Return the [x, y] coordinate for the center point of the cell that contains the specified text.  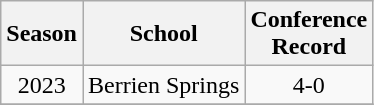
School [163, 34]
2023 [42, 85]
Berrien Springs [163, 85]
Season [42, 34]
4-0 [309, 85]
ConferenceRecord [309, 34]
